Output the [x, y] coordinate of the center of the cell containing the given text.  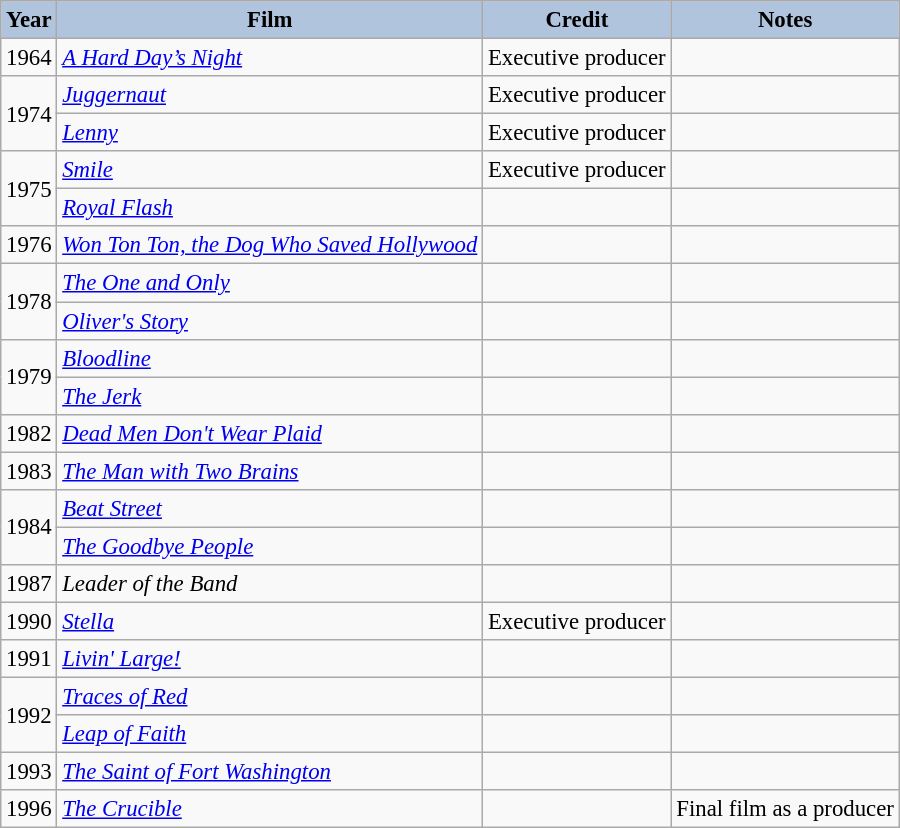
1983 [29, 471]
1990 [29, 621]
Livin' Large! [270, 659]
Traces of Red [270, 697]
The Jerk [270, 396]
Beat Street [270, 509]
Notes [785, 20]
Lenny [270, 133]
Won Ton Ton, the Dog Who Saved Hollywood [270, 245]
The Crucible [270, 809]
Leap of Faith [270, 734]
The Saint of Fort Washington [270, 772]
The Goodbye People [270, 546]
1974 [29, 114]
1996 [29, 809]
Oliver's Story [270, 321]
Year [29, 20]
1991 [29, 659]
Final film as a producer [785, 809]
1984 [29, 528]
The One and Only [270, 283]
1978 [29, 302]
1976 [29, 245]
1993 [29, 772]
1992 [29, 716]
1979 [29, 376]
Juggernaut [270, 95]
Smile [270, 170]
A Hard Day’s Night [270, 58]
1982 [29, 433]
1975 [29, 188]
Stella [270, 621]
Leader of the Band [270, 584]
Bloodline [270, 358]
Dead Men Don't Wear Plaid [270, 433]
The Man with Two Brains [270, 471]
Credit [577, 20]
Film [270, 20]
1964 [29, 58]
Royal Flash [270, 208]
1987 [29, 584]
